Extract the [x, y] coordinate from the center of the cell holding the provided text.  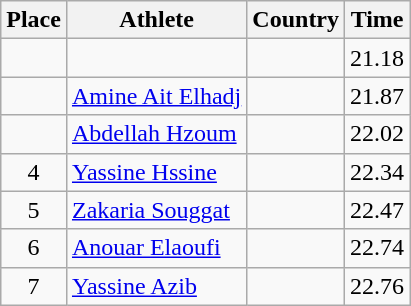
Athlete [156, 20]
Abdellah Hzoum [156, 134]
Yassine Azib [156, 286]
22.47 [378, 210]
7 [34, 286]
5 [34, 210]
22.76 [378, 286]
4 [34, 172]
21.87 [378, 96]
6 [34, 248]
Place [34, 20]
22.74 [378, 248]
Yassine Hssine [156, 172]
Zakaria Souggat [156, 210]
21.18 [378, 58]
Country [296, 20]
Amine Ait Elhadj [156, 96]
22.02 [378, 134]
Anouar Elaoufi [156, 248]
Time [378, 20]
22.34 [378, 172]
